From the cell containing the given text, extract its center point as [x, y] coordinate. 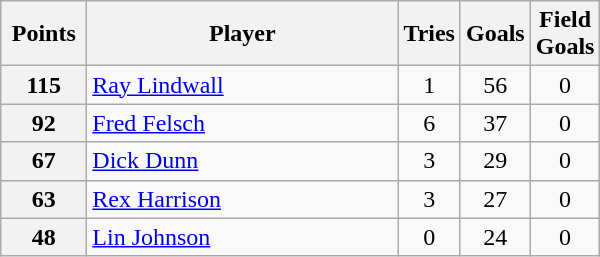
Fred Felsch [242, 123]
115 [44, 85]
63 [44, 199]
48 [44, 237]
Player [242, 34]
Field Goals [565, 34]
27 [495, 199]
Lin Johnson [242, 237]
92 [44, 123]
67 [44, 161]
Dick Dunn [242, 161]
Ray Lindwall [242, 85]
6 [430, 123]
37 [495, 123]
Rex Harrison [242, 199]
1 [430, 85]
56 [495, 85]
Goals [495, 34]
29 [495, 161]
Tries [430, 34]
24 [495, 237]
Points [44, 34]
